Identify which cell holds the provided text, then report its (x, y) central coordinate. 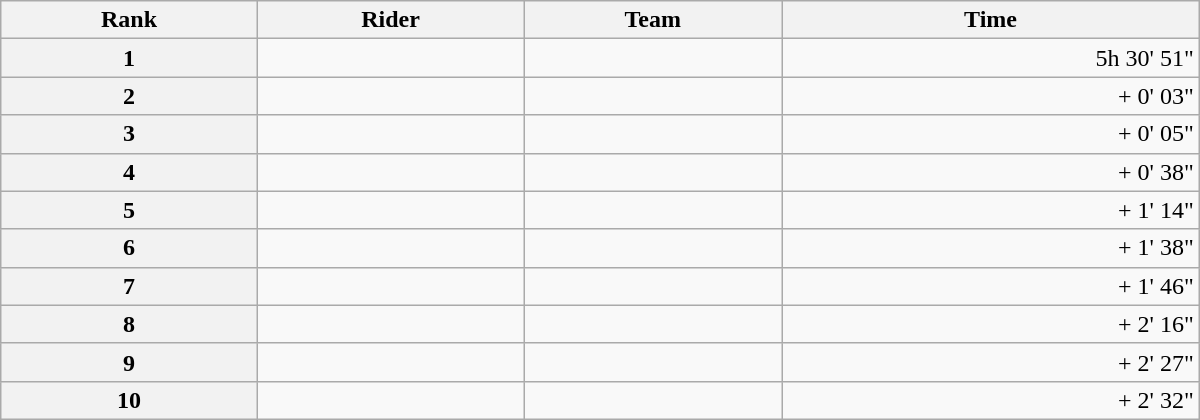
+ 0' 38" (990, 172)
8 (129, 324)
+ 1' 38" (990, 248)
9 (129, 362)
+ 2' 32" (990, 400)
3 (129, 134)
Time (990, 20)
5h 30' 51" (990, 58)
6 (129, 248)
10 (129, 400)
2 (129, 96)
+ 2' 27" (990, 362)
+ 0' 03" (990, 96)
+ 0' 05" (990, 134)
Team (653, 20)
+ 1' 46" (990, 286)
7 (129, 286)
+ 2' 16" (990, 324)
4 (129, 172)
Rider (390, 20)
+ 1' 14" (990, 210)
Rank (129, 20)
5 (129, 210)
1 (129, 58)
